Output the [x, y] coordinate of the center of the cell containing the given text.  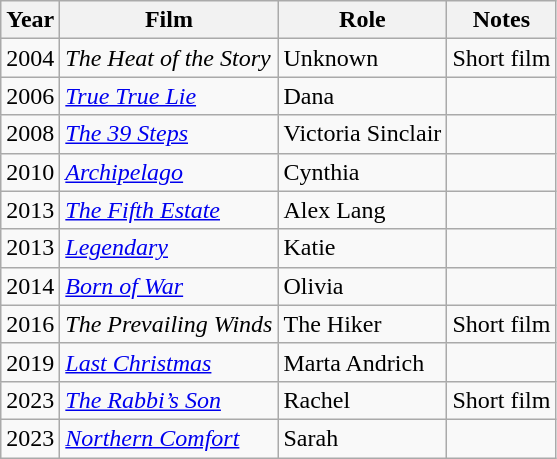
Cynthia [362, 172]
2004 [30, 58]
Sarah [362, 438]
2006 [30, 96]
The Heat of the Story [169, 58]
True True Lie [169, 96]
Film [169, 20]
Year [30, 20]
Rachel [362, 400]
2008 [30, 134]
Notes [502, 20]
Role [362, 20]
Archipelago [169, 172]
Katie [362, 248]
2019 [30, 362]
Born of War [169, 286]
The Prevailing Winds [169, 324]
Alex Lang [362, 210]
Last Christmas [169, 362]
Northern Comfort [169, 438]
Dana [362, 96]
Marta Andrich [362, 362]
2014 [30, 286]
The 39 Steps [169, 134]
Victoria Sinclair [362, 134]
Legendary [169, 248]
Olivia [362, 286]
The Rabbi’s Son [169, 400]
The Hiker [362, 324]
2010 [30, 172]
2016 [30, 324]
The Fifth Estate [169, 210]
Unknown [362, 58]
